Locate the cell with the specified text and output its [x, y] center coordinate. 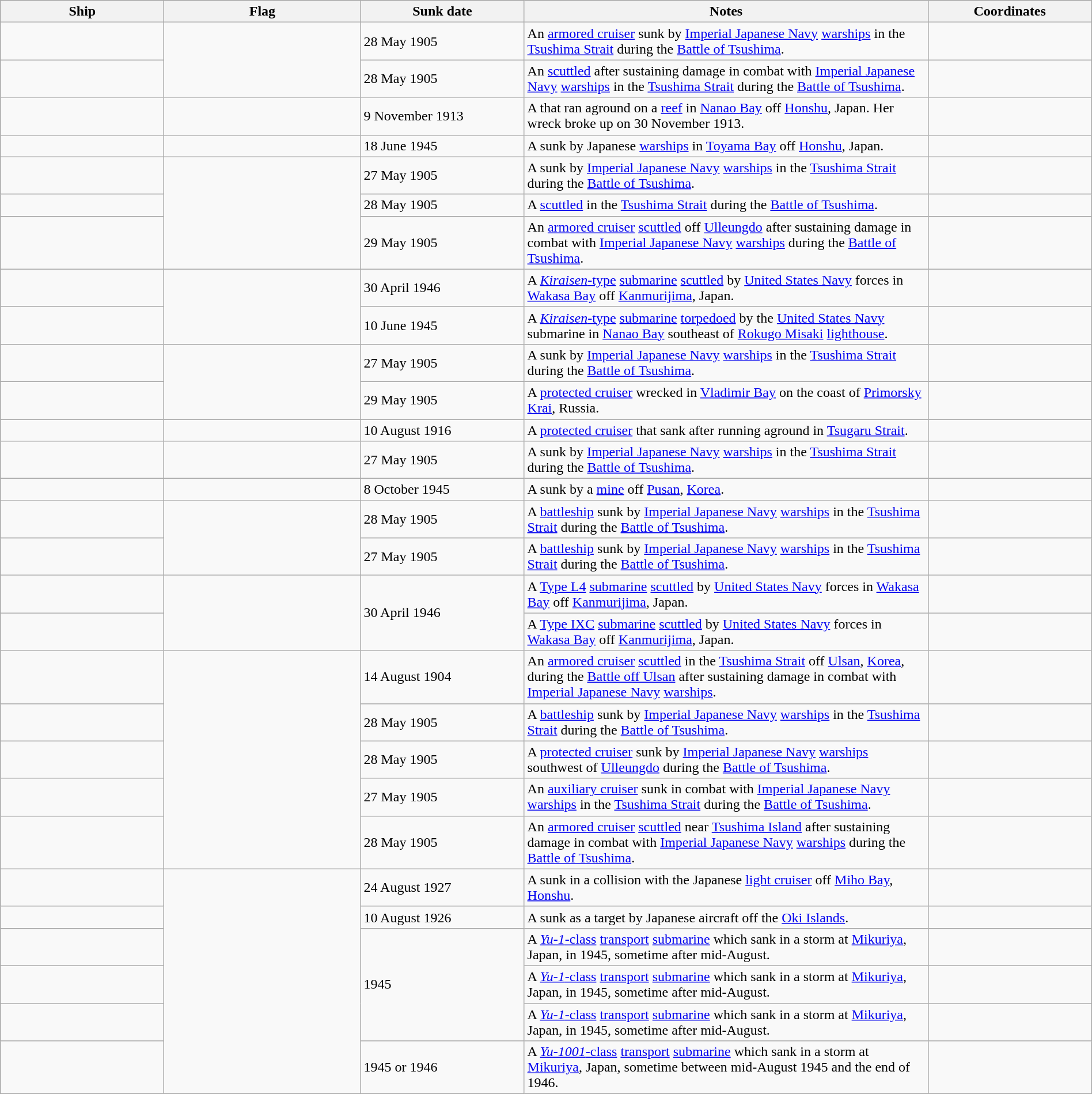
An armored cruiser scuttled off Ulleungdo after sustaining damage in combat with Imperial Japanese Navy warships during the Battle of Tsushima. [726, 243]
10 August 1916 [442, 430]
9 November 1913 [442, 116]
A Kiraisen-type submarine scuttled by United States Navy forces in Wakasa Bay off Kanmurijima, Japan. [726, 288]
A protected cruiser that sank after running aground in Tsugaru Strait. [726, 430]
Sunk date [442, 12]
14 August 1904 [442, 677]
A Kiraisen-type submarine torpedoed by the United States Navy submarine in Nanao Bay southeast of Rokugo Misaki lighthouse. [726, 325]
10 June 1945 [442, 325]
1945 [442, 984]
A sunk as a target by Japanese aircraft off the Oki Islands. [726, 917]
An armored cruiser sunk by Imperial Japanese Navy warships in the Tsushima Strait during the Battle of Tsushima. [726, 41]
10 August 1926 [442, 917]
A sunk in a collision with the Japanese light cruiser off Miho Bay, Honshu. [726, 887]
A sunk by a mine off Pusan, Korea. [726, 490]
A protected cruiser sunk by Imperial Japanese Navy warships southwest of Ulleungdo during the Battle of Tsushima. [726, 759]
An scuttled after sustaining damage in combat with Imperial Japanese Navy warships in the Tsushima Strait during the Battle of Tsushima. [726, 78]
A Type IXC submarine scuttled by United States Navy forces in Wakasa Bay off Kanmurijima, Japan. [726, 631]
A scuttled in the Tsushima Strait during the Battle of Tsushima. [726, 205]
Ship [82, 12]
Notes [726, 12]
24 August 1927 [442, 887]
1945 or 1946 [442, 1067]
8 October 1945 [442, 490]
Coordinates [1010, 12]
An auxiliary cruiser sunk in combat with Imperial Japanese Navy warships in the Tsushima Strait during the Battle of Tsushima. [726, 797]
A Type L4 submarine scuttled by United States Navy forces in Wakasa Bay off Kanmurijima, Japan. [726, 595]
Flag [263, 12]
A Yu-1001-class transport submarine which sank in a storm at Mikuriya, Japan, sometime between mid-August 1945 and the end of 1946. [726, 1067]
A that ran aground on a reef in Nanao Bay off Honshu, Japan. Her wreck broke up on 30 November 1913. [726, 116]
A protected cruiser wrecked in Vladimir Bay on the coast of Primorsky Krai, Russia. [726, 400]
A sunk by Japanese warships in Toyama Bay off Honshu, Japan. [726, 146]
18 June 1945 [442, 146]
